Identify which cell holds the provided text, then report its [x, y] central coordinate. 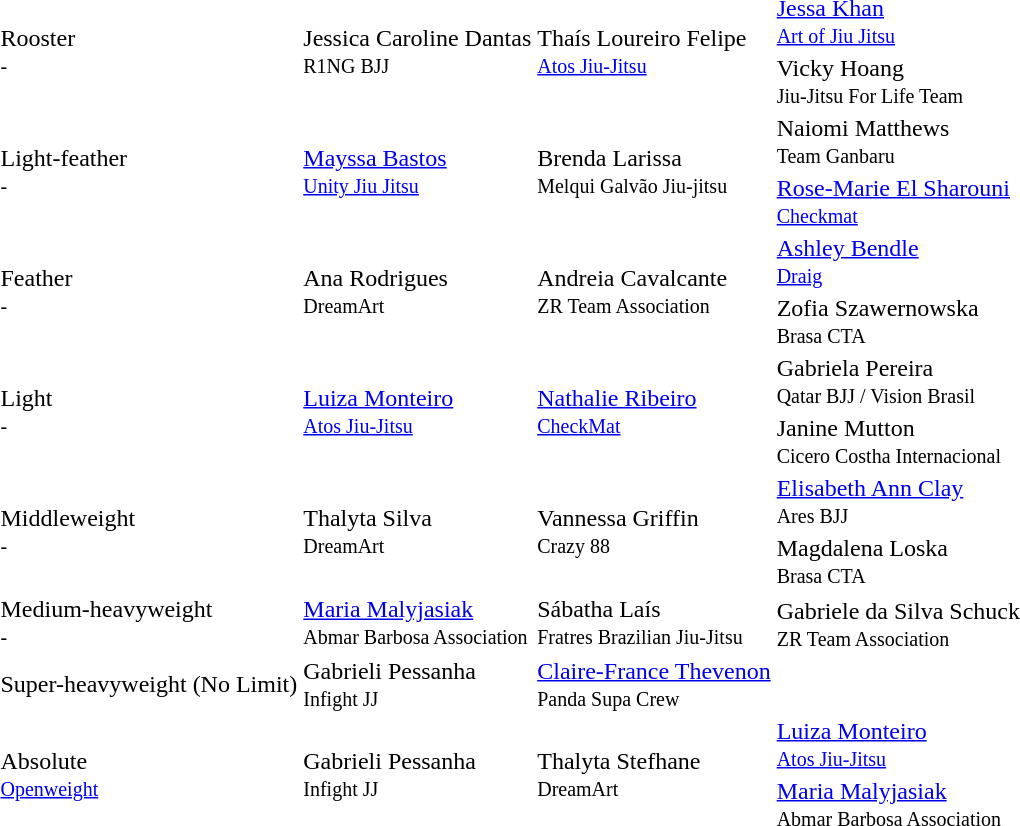
Ana RodriguesDreamArt [418, 292]
Andreia CavalcanteZR Team Association [654, 292]
Maria MalyjasiakAbmar Barbosa Association [418, 623]
Nathalie RibeiroCheckMat [654, 412]
Thalyta SilvaDreamArt [418, 532]
Gabrieli PessanhaInfight JJ [418, 684]
Luiza MonteiroAtos Jiu-Jitsu [418, 412]
Claire-France ThevenonPanda Supa Crew [654, 684]
Brenda LarissaMelqui Galvão Jiu-jitsu [654, 172]
Sábatha LaísFratres Brazilian Jiu-Jitsu [654, 623]
Mayssa BastosUnity Jiu Jitsu [418, 172]
Vannessa GriffinCrazy 88 [654, 532]
